Pinpoint the cell where the given text exists, returning its [x, y] midpoint coordinate. 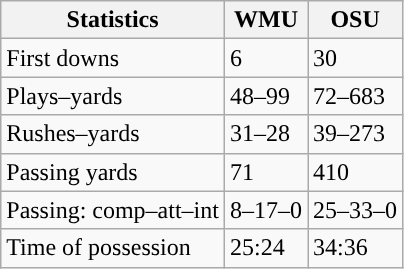
WMU [266, 20]
8–17–0 [266, 210]
410 [356, 172]
25–33–0 [356, 210]
Rushes–yards [113, 134]
Statistics [113, 20]
OSU [356, 20]
Time of possession [113, 248]
48–99 [266, 96]
31–28 [266, 134]
30 [356, 58]
34:36 [356, 248]
71 [266, 172]
Passing yards [113, 172]
Plays–yards [113, 96]
39–273 [356, 134]
First downs [113, 58]
25:24 [266, 248]
72–683 [356, 96]
Passing: comp–att–int [113, 210]
6 [266, 58]
